Search for the cell housing the specified text and yield its (x, y) center coordinate. 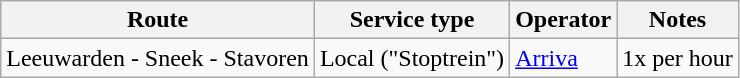
1x per hour (678, 58)
Notes (678, 20)
Operator (564, 20)
Arriva (564, 58)
Local ("Stoptrein") (412, 58)
Leeuwarden - Sneek - Stavoren (158, 58)
Service type (412, 20)
Route (158, 20)
